For the text-containing cell, return its midpoint in (x, y) coordinate format. 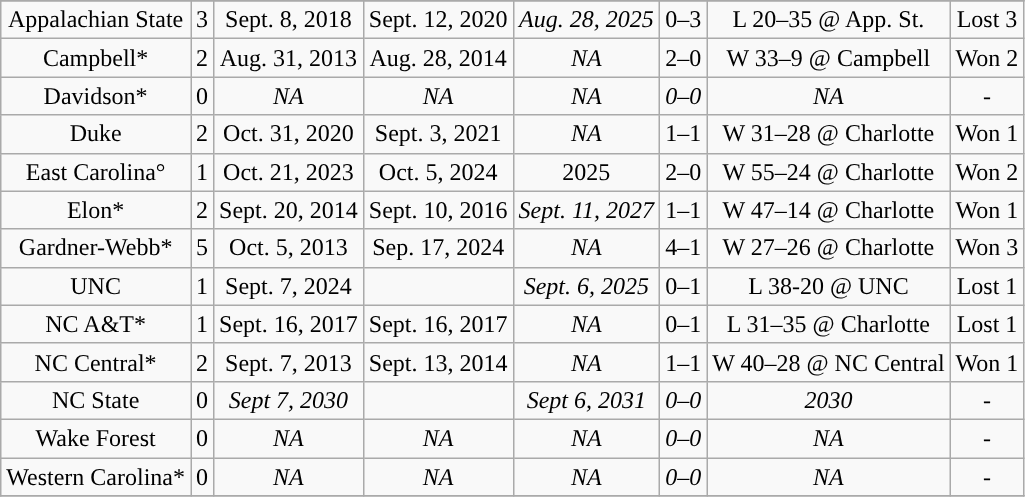
Aug. 28, 2025 (586, 20)
L 20–35 @ App. St. (828, 20)
W 40–28 @ NC Central (828, 362)
Sept. 13, 2014 (438, 362)
2030 (828, 400)
Oct. 21, 2023 (289, 172)
Sept. 20, 2014 (289, 210)
NC Central* (96, 362)
Sept. 3, 2021 (438, 134)
Oct. 5, 2024 (438, 172)
0–3 (684, 20)
NC A&T* (96, 324)
Aug. 31, 2013 (289, 58)
Lost 3 (987, 20)
Sept. 8, 2018 (289, 20)
W 33–9 @ Campbell (828, 58)
Sept 6, 2031 (586, 400)
Sept 7, 2030 (289, 400)
L 31–35 @ Charlotte (828, 324)
Gardner-Webb* (96, 248)
L 38-20 @ UNC (828, 286)
Sept. 7, 2013 (289, 362)
Appalachian State (96, 20)
W 47–14 @ Charlotte (828, 210)
Oct. 31, 2020 (289, 134)
Campbell* (96, 58)
Western Carolina* (96, 477)
2025 (586, 172)
Wake Forest (96, 438)
UNC (96, 286)
Aug. 28, 2014 (438, 58)
W 31–28 @ Charlotte (828, 134)
Sept. 7, 2024 (289, 286)
Sep. 17, 2024 (438, 248)
NC State (96, 400)
Sept. 6, 2025 (586, 286)
Sept. 11, 2027 (586, 210)
5 (202, 248)
3 (202, 20)
W 55–24 @ Charlotte (828, 172)
Sept. 10, 2016 (438, 210)
4–1 (684, 248)
Duke (96, 134)
Elon* (96, 210)
W 27–26 @ Charlotte (828, 248)
Oct. 5, 2013 (289, 248)
Won 3 (987, 248)
Sept. 12, 2020 (438, 20)
East Carolina° (96, 172)
Davidson* (96, 96)
